Detect which cell encompasses the target text, then output its (X, Y) center coordinate. 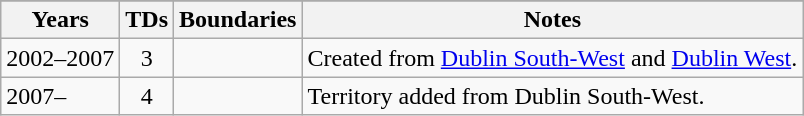
Years (60, 20)
Created from Dublin South-West and Dublin West. (552, 58)
Notes (552, 20)
Territory added from Dublin South-West. (552, 96)
2002–2007 (60, 58)
4 (147, 96)
Boundaries (238, 20)
3 (147, 58)
TDs (147, 20)
2007– (60, 96)
